Capture the cell that displays the provided text and extract its (X, Y) central coordinate. 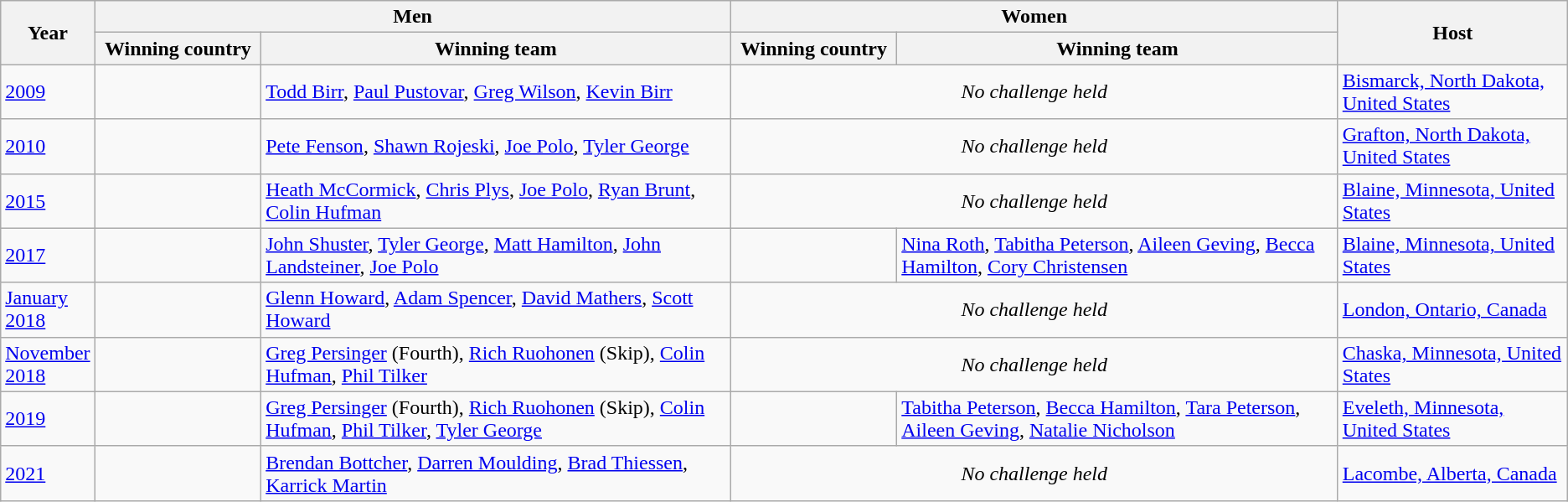
London, Ontario, Canada (1452, 310)
Heath McCormick, Chris Plys, Joe Polo, Ryan Brunt, Colin Hufman (496, 201)
2021 (48, 473)
Chaska, Minnesota, United States (1452, 364)
Year (48, 33)
2009 (48, 92)
John Shuster, Tyler George, Matt Hamilton, John Landsteiner, Joe Polo (496, 255)
January2018 (48, 310)
Women (1034, 17)
Nina Roth, Tabitha Peterson, Aileen Geving, Becca Hamilton, Cory Christensen (1117, 255)
Host (1452, 33)
2017 (48, 255)
Pete Fenson, Shawn Rojeski, Joe Polo, Tyler George (496, 146)
Bismarck, North Dakota, United States (1452, 92)
Greg Persinger (Fourth), Rich Ruohonen (Skip), Colin Hufman, Phil Tilker (496, 364)
Lacombe, Alberta, Canada (1452, 473)
Tabitha Peterson, Becca Hamilton, Tara Peterson, Aileen Geving, Natalie Nicholson (1117, 419)
November2018 (48, 364)
2015 (48, 201)
Brendan Bottcher, Darren Moulding, Brad Thiessen, Karrick Martin (496, 473)
Eveleth, Minnesota, United States (1452, 419)
2019 (48, 419)
2010 (48, 146)
Greg Persinger (Fourth), Rich Ruohonen (Skip), Colin Hufman, Phil Tilker, Tyler George (496, 419)
Todd Birr, Paul Pustovar, Greg Wilson, Kevin Birr (496, 92)
Grafton, North Dakota, United States (1452, 146)
Glenn Howard, Adam Spencer, David Mathers, Scott Howard (496, 310)
Men (412, 17)
